Search for the cell housing the specified text and yield its (x, y) center coordinate. 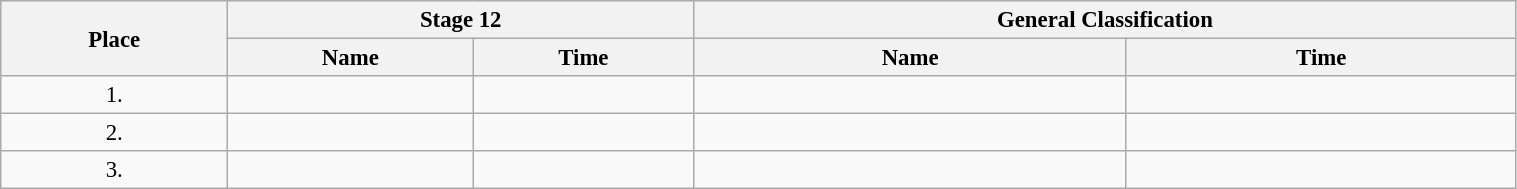
3. (114, 170)
Stage 12 (461, 20)
Place (114, 38)
2. (114, 133)
General Classification (1105, 20)
1. (114, 95)
